Output the [x, y] coordinate of the center of the cell containing the given text.  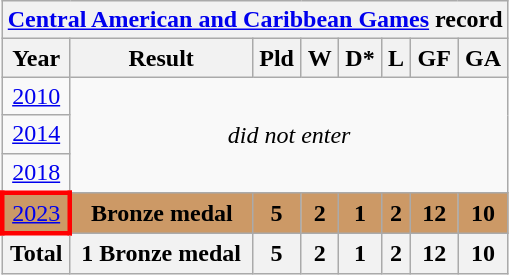
D* [360, 58]
GA [483, 58]
Bronze medal [161, 214]
did not enter [289, 135]
Central American and Caribbean Games record [255, 20]
W [320, 58]
2023 [36, 214]
1 Bronze medal [161, 254]
2014 [36, 134]
L [396, 58]
Result [161, 58]
2018 [36, 173]
Total [36, 254]
Year [36, 58]
2010 [36, 96]
GF [434, 58]
Pld [276, 58]
